Search for the cell housing the specified text and yield its (x, y) center coordinate. 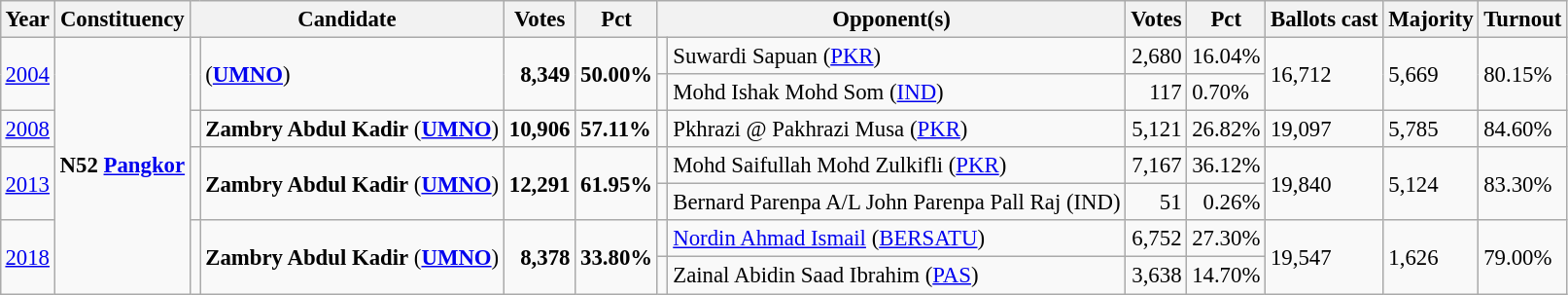
2013 (27, 183)
7,167 (1157, 166)
57.11% (616, 129)
Constituency (122, 19)
8,378 (539, 257)
0.70% (1227, 92)
33.80% (616, 257)
Mohd Ishak Mohd Som (IND) (896, 92)
26.82% (1227, 129)
Turnout (1522, 19)
Opponent(s) (891, 19)
117 (1157, 92)
12,291 (539, 183)
19,097 (1324, 129)
5,121 (1157, 129)
50.00% (616, 74)
8,349 (539, 74)
Majority (1431, 19)
0.26% (1227, 203)
5,785 (1431, 129)
Ballots cast (1324, 19)
N52 Pangkor (122, 166)
Year (27, 19)
6,752 (1157, 239)
2,680 (1157, 55)
79.00% (1522, 257)
Bernard Parenpa A/L John Parenpa Pall Raj (IND) (896, 203)
51 (1157, 203)
Zainal Abidin Saad Ibrahim (PAS) (896, 276)
16,712 (1324, 74)
Nordin Ahmad Ismail (BERSATU) (896, 239)
36.12% (1227, 166)
Mohd Saifullah Mohd Zulkifli (PKR) (896, 166)
5,669 (1431, 74)
Pkhrazi @ Pakhrazi Musa (PKR) (896, 129)
(UMNO) (352, 74)
16.04% (1227, 55)
19,547 (1324, 257)
5,124 (1431, 183)
2008 (27, 129)
61.95% (616, 183)
19,840 (1324, 183)
Suwardi Sapuan (PKR) (896, 55)
27.30% (1227, 239)
80.15% (1522, 74)
84.60% (1522, 129)
Candidate (346, 19)
10,906 (539, 129)
83.30% (1522, 183)
14.70% (1227, 276)
3,638 (1157, 276)
2018 (27, 257)
2004 (27, 74)
1,626 (1431, 257)
